Pinpoint the cell where the given text exists, returning its [x, y] midpoint coordinate. 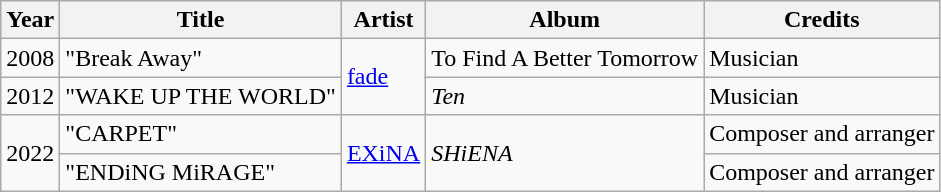
Album [565, 20]
Credits [822, 20]
To Find A Better Tomorrow [565, 58]
"CARPET" [201, 134]
"WAKE UP THE WORLD" [201, 96]
"Break Away" [201, 58]
SHiENA [565, 153]
Artist [383, 20]
2008 [30, 58]
Ten [565, 96]
2012 [30, 96]
"ENDiNG MiRAGE" [201, 172]
Title [201, 20]
EXiNA [383, 153]
Year [30, 20]
2022 [30, 153]
fade [383, 77]
